Provide the (x, y) coordinate of the cell's center where the given text is located.  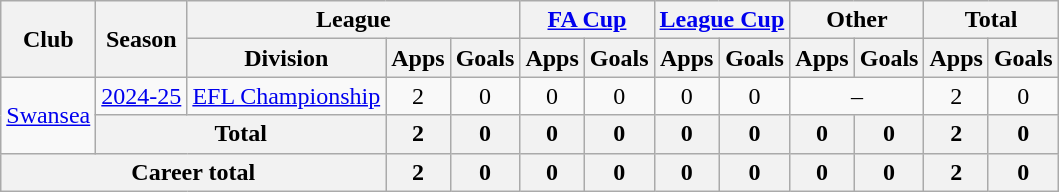
Career total (194, 172)
2024-25 (142, 96)
League (354, 20)
Season (142, 39)
– (857, 96)
Other (857, 20)
Division (286, 58)
EFL Championship (286, 96)
FA Cup (587, 20)
Swansea (48, 115)
Club (48, 39)
League Cup (722, 20)
